Capture the cell that displays the provided text and extract its [x, y] central coordinate. 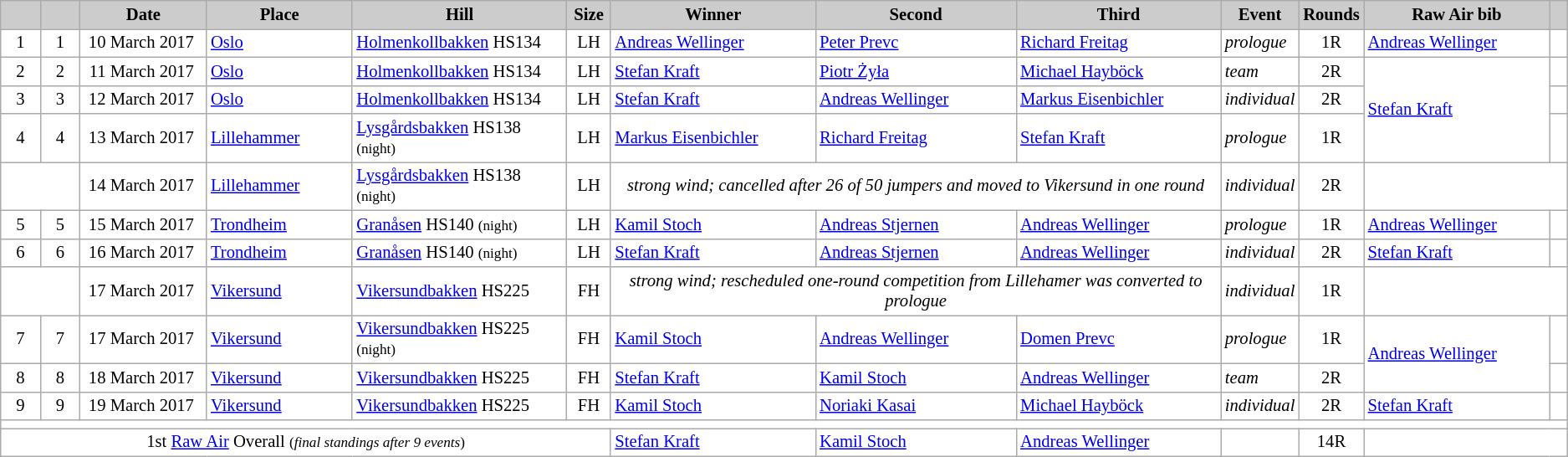
Peter Prevc [916, 43]
19 March 2017 [144, 406]
Third [1119, 14]
Rounds [1331, 14]
15 March 2017 [144, 224]
1st Raw Air Overall (final standings after 9 events) [306, 442]
16 March 2017 [144, 253]
Size [589, 14]
Noriaki Kasai [916, 406]
18 March 2017 [144, 377]
12 March 2017 [144, 100]
Winner [712, 14]
Date [144, 14]
14R [1331, 442]
Hill [459, 14]
strong wind; rescheduled one-round competition from Lillehamer was converted to prologue [915, 290]
Domen Prevc [1119, 339]
Piotr Żyła [916, 71]
11 March 2017 [144, 71]
10 March 2017 [144, 43]
14 March 2017 [144, 186]
Vikersundbakken HS225 (night) [459, 339]
Raw Air bib [1457, 14]
Second [916, 14]
Event [1259, 14]
13 March 2017 [144, 138]
Place [279, 14]
strong wind; cancelled after 26 of 50 jumpers and moved to Vikersund in one round [915, 186]
